Detect which cell encompasses the target text, then output its (X, Y) center coordinate. 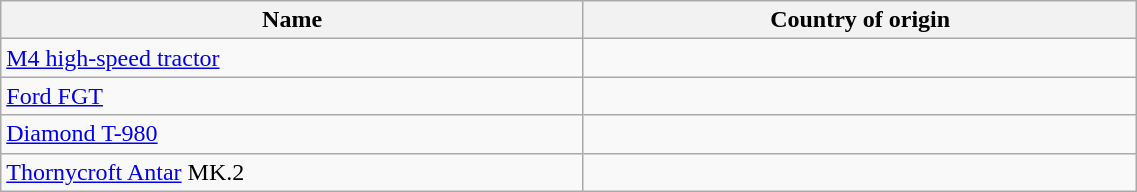
Ford FGT (292, 96)
Country of origin (860, 20)
M4 high-speed tractor (292, 58)
Diamond T-980 (292, 134)
Name (292, 20)
Thornycroft Antar MK.2 (292, 172)
